Scan for the cell matching the given text and deliver its [x, y] coordinate at center. 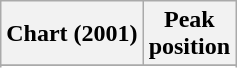
Chart (2001) [72, 34]
Peak position [189, 34]
